Identify which cell holds the provided text, then report its (x, y) central coordinate. 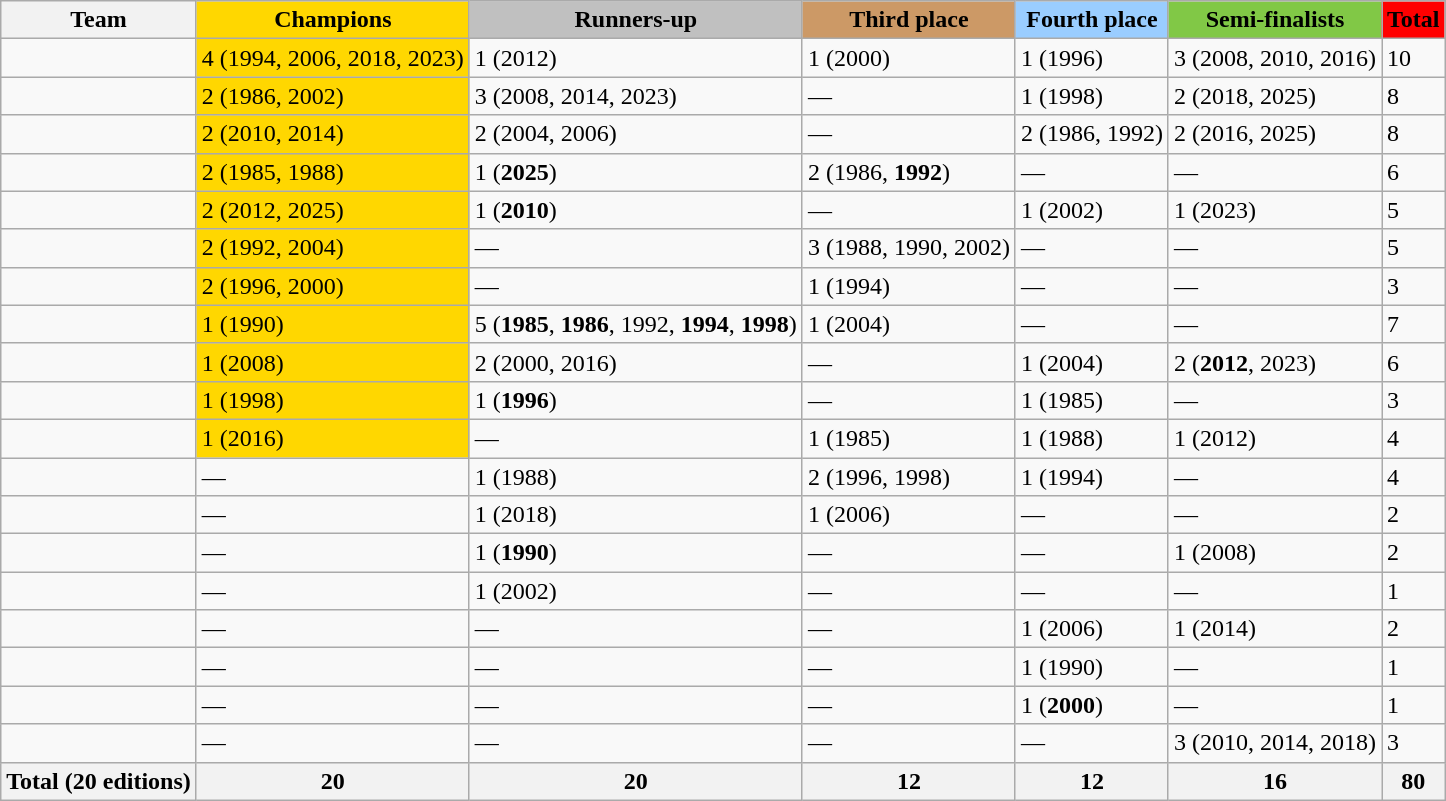
3 (2008, 2010, 2016) (1274, 58)
1 (2016) (332, 438)
Total (1414, 20)
1 (2014) (1274, 629)
Champions (332, 20)
1 (2023) (1274, 210)
Team (99, 20)
2 (1992, 2004) (332, 248)
2 (1996, 2000) (332, 286)
Runners-up (636, 20)
3 (2010, 2014, 2018) (1274, 743)
2 (2004, 2006) (636, 134)
2 (2000, 2016) (636, 362)
7 (1414, 324)
10 (1414, 58)
2 (1996, 1998) (908, 477)
1 (2025) (636, 172)
2 (2016, 2025) (1274, 134)
3 (1988, 1990, 2002) (908, 248)
2 (1985, 1988) (332, 172)
80 (1414, 781)
1 (2010) (636, 210)
1 (2018) (636, 515)
Third place (908, 20)
4 (1994, 2006, 2018, 2023) (332, 58)
5 (1985, 1986, 1992, 1994, 1998) (636, 324)
2 (2012, 2023) (1274, 362)
2 (1986, 2002) (332, 96)
2 (2010, 2014) (332, 134)
2 (2018, 2025) (1274, 96)
Semi-finalists (1274, 20)
3 (2008, 2014, 2023) (636, 96)
2 (2012, 2025) (332, 210)
16 (1274, 781)
Total (20 editions) (99, 781)
Fourth place (1092, 20)
